Pinpoint the cell where the given text exists, returning its [X, Y] midpoint coordinate. 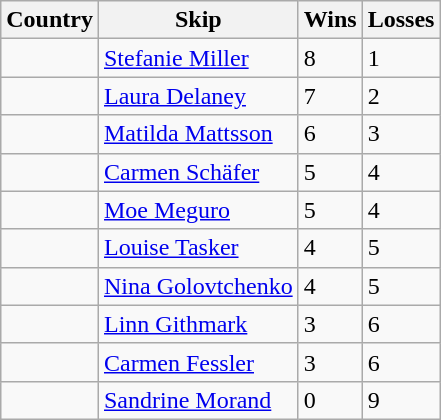
Matilda Mattsson [198, 134]
1 [401, 58]
Nina Golovtchenko [198, 286]
Laura Delaney [198, 96]
7 [330, 96]
8 [330, 58]
Losses [401, 20]
Skip [198, 20]
Linn Githmark [198, 324]
2 [401, 96]
Moe Meguro [198, 210]
Wins [330, 20]
Country [50, 20]
Stefanie Miller [198, 58]
Carmen Fessler [198, 362]
9 [401, 400]
Sandrine Morand [198, 400]
Louise Tasker [198, 248]
0 [330, 400]
Carmen Schäfer [198, 172]
